Determine the (x, y) coordinate at the center of the cell enclosing the given text.  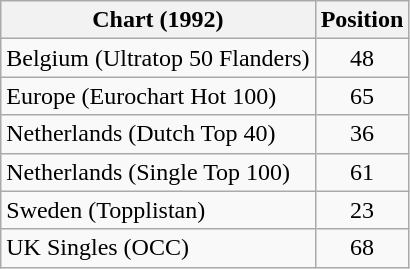
Netherlands (Single Top 100) (158, 172)
61 (362, 172)
65 (362, 96)
Position (362, 20)
Belgium (Ultratop 50 Flanders) (158, 58)
23 (362, 210)
Netherlands (Dutch Top 40) (158, 134)
68 (362, 248)
Europe (Eurochart Hot 100) (158, 96)
Sweden (Topplistan) (158, 210)
Chart (1992) (158, 20)
UK Singles (OCC) (158, 248)
36 (362, 134)
48 (362, 58)
